For the text-containing cell, return its midpoint in [x, y] coordinate format. 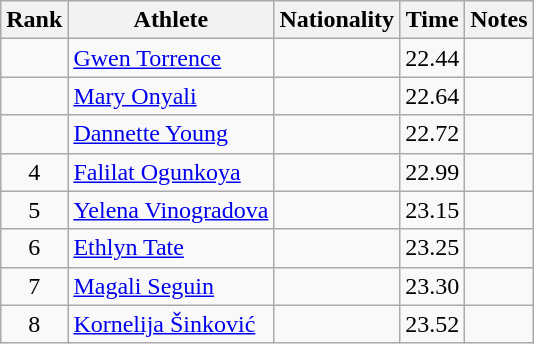
22.72 [432, 134]
Dannette Young [171, 134]
Notes [499, 20]
22.44 [432, 58]
Falilat Ogunkoya [171, 172]
23.15 [432, 210]
22.99 [432, 172]
6 [34, 248]
22.64 [432, 96]
Ethlyn Tate [171, 248]
Time [432, 20]
23.25 [432, 248]
8 [34, 324]
7 [34, 286]
Rank [34, 20]
Kornelija Šinković [171, 324]
Yelena Vinogradova [171, 210]
Magali Seguin [171, 286]
Gwen Torrence [171, 58]
5 [34, 210]
Athlete [171, 20]
Mary Onyali [171, 96]
4 [34, 172]
23.30 [432, 286]
23.52 [432, 324]
Nationality [337, 20]
